For the text-containing cell, return its midpoint in (x, y) coordinate format. 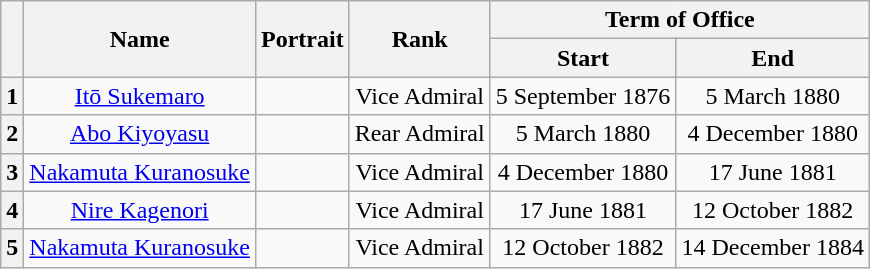
3 (12, 172)
5 (12, 248)
Nire Kagenori (140, 210)
1 (12, 96)
Name (140, 39)
Rear Admiral (420, 134)
5 September 1876 (583, 96)
Start (583, 58)
Portrait (302, 39)
2 (12, 134)
Term of Office (680, 20)
End (773, 58)
Itō Sukemaro (140, 96)
Rank (420, 39)
4 (12, 210)
14 December 1884 (773, 248)
Abo Kiyoyasu (140, 134)
